Return [x, y] of the center of cell containing provided text 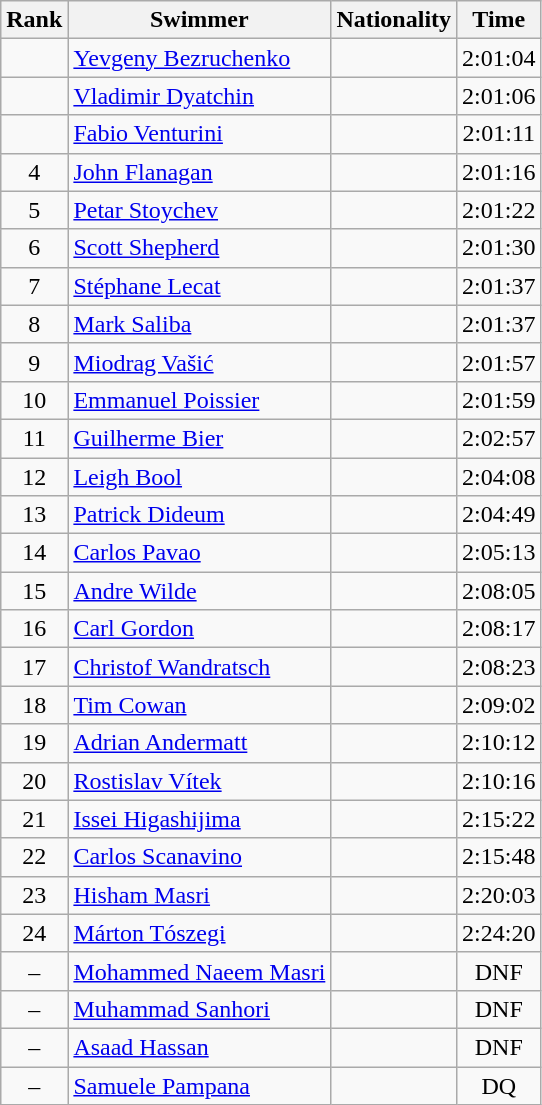
15 [34, 591]
DQ [499, 1085]
2:10:16 [499, 781]
Andre Wilde [200, 591]
Guilherme Bier [200, 438]
Carl Gordon [200, 629]
4 [34, 172]
24 [34, 933]
Miodrag Vašić [200, 362]
11 [34, 438]
5 [34, 210]
2:01:30 [499, 248]
Muhammad Sanhori [200, 1009]
12 [34, 477]
6 [34, 248]
2:04:08 [499, 477]
2:04:49 [499, 515]
2:02:57 [499, 438]
Issei Higashijima [200, 819]
2:20:03 [499, 895]
Christof Wandratsch [200, 667]
Rostislav Vítek [200, 781]
2:01:11 [499, 134]
8 [34, 324]
Emmanuel Poissier [200, 400]
Samuele Pampana [200, 1085]
Mohammed Naeem Masri [200, 971]
Scott Shepherd [200, 248]
Asaad Hassan [200, 1047]
Swimmer [200, 20]
Mark Saliba [200, 324]
2:01:59 [499, 400]
2:15:22 [499, 819]
10 [34, 400]
2:08:17 [499, 629]
9 [34, 362]
Carlos Scanavino [200, 857]
John Flanagan [200, 172]
Adrian Andermatt [200, 743]
Carlos Pavao [200, 553]
2:15:48 [499, 857]
Márton Tószegi [200, 933]
21 [34, 819]
2:08:05 [499, 591]
Patrick Dideum [200, 515]
23 [34, 895]
2:01:57 [499, 362]
13 [34, 515]
2:10:12 [499, 743]
2:01:22 [499, 210]
18 [34, 705]
22 [34, 857]
Nationality [394, 20]
17 [34, 667]
2:01:06 [499, 96]
19 [34, 743]
7 [34, 286]
20 [34, 781]
16 [34, 629]
Tim Cowan [200, 705]
2:01:16 [499, 172]
2:01:04 [499, 58]
2:08:23 [499, 667]
Stéphane Lecat [200, 286]
2:24:20 [499, 933]
Vladimir Dyatchin [200, 96]
Rank [34, 20]
Time [499, 20]
14 [34, 553]
Fabio Venturini [200, 134]
2:09:02 [499, 705]
Yevgeny Bezruchenko [200, 58]
Leigh Bool [200, 477]
Petar Stoychev [200, 210]
Hisham Masri [200, 895]
2:05:13 [499, 553]
